Scan for the cell matching the given text and deliver its [x, y] coordinate at center. 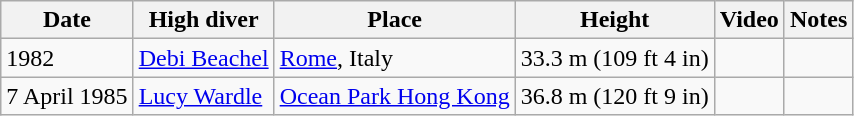
Video [749, 20]
Rome, Italy [394, 58]
33.3 m (109 ft 4 in) [614, 58]
High diver [204, 20]
36.8 m (120 ft 9 in) [614, 96]
7 April 1985 [67, 96]
Height [614, 20]
Ocean Park Hong Kong [394, 96]
Lucy Wardle [204, 96]
Debi Beachel [204, 58]
Date [67, 20]
1982 [67, 58]
Notes [818, 20]
Place [394, 20]
